Find where the given text appears and provide that cell's center as [X, Y] coordinate. 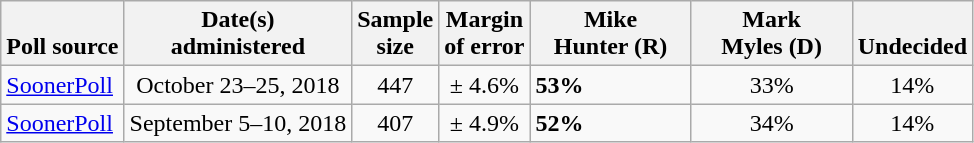
447 [396, 85]
± 4.9% [484, 123]
Marginof error [484, 34]
Samplesize [396, 34]
407 [396, 123]
± 4.6% [484, 85]
MarkMyles (D) [772, 34]
53% [610, 85]
33% [772, 85]
34% [772, 123]
52% [610, 123]
Undecided [912, 34]
Poll source [62, 34]
October 23–25, 2018 [238, 85]
MikeHunter (R) [610, 34]
September 5–10, 2018 [238, 123]
Date(s)administered [238, 34]
